Return (x, y) of the center of cell containing provided text 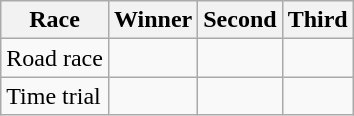
Time trial (55, 96)
Race (55, 20)
Second (240, 20)
Winner (152, 20)
Road race (55, 58)
Third (318, 20)
